Provide the (x, y) coordinate of the cell's center where the given text is located.  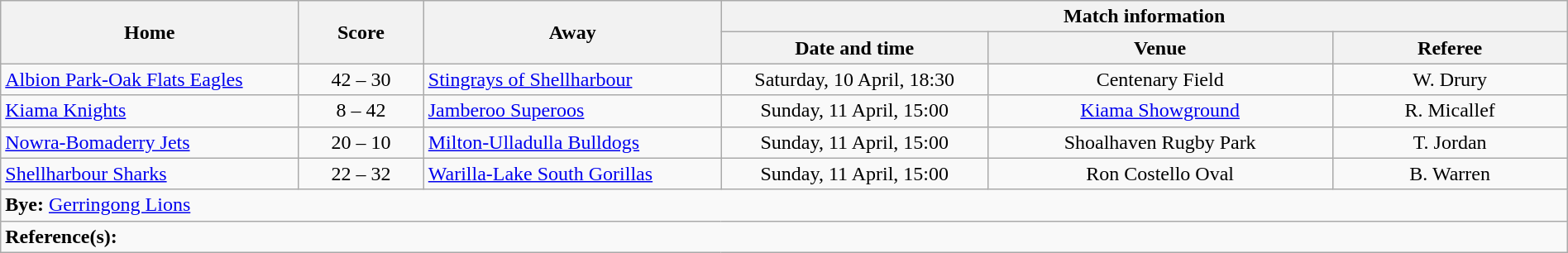
Referee (1450, 48)
Home (150, 32)
8 – 42 (361, 111)
Venue (1159, 48)
Reference(s): (784, 236)
20 – 10 (361, 142)
Jamberoo Superoos (572, 111)
Ron Costello Oval (1159, 174)
Shoalhaven Rugby Park (1159, 142)
Centenary Field (1159, 79)
42 – 30 (361, 79)
Nowra-Bomaderry Jets (150, 142)
Milton-Ulladulla Bulldogs (572, 142)
Bye: Gerringong Lions (784, 205)
Date and time (854, 48)
W. Drury (1450, 79)
Kiama Knights (150, 111)
T. Jordan (1450, 142)
22 – 32 (361, 174)
Shellharbour Sharks (150, 174)
Albion Park-Oak Flats Eagles (150, 79)
B. Warren (1450, 174)
Saturday, 10 April, 18:30 (854, 79)
Warilla-Lake South Gorillas (572, 174)
Stingrays of Shellharbour (572, 79)
Match information (1145, 17)
Score (361, 32)
Kiama Showground (1159, 111)
Away (572, 32)
R. Micallef (1450, 111)
